Extract the (x, y) coordinate from the center of the cell holding the provided text.  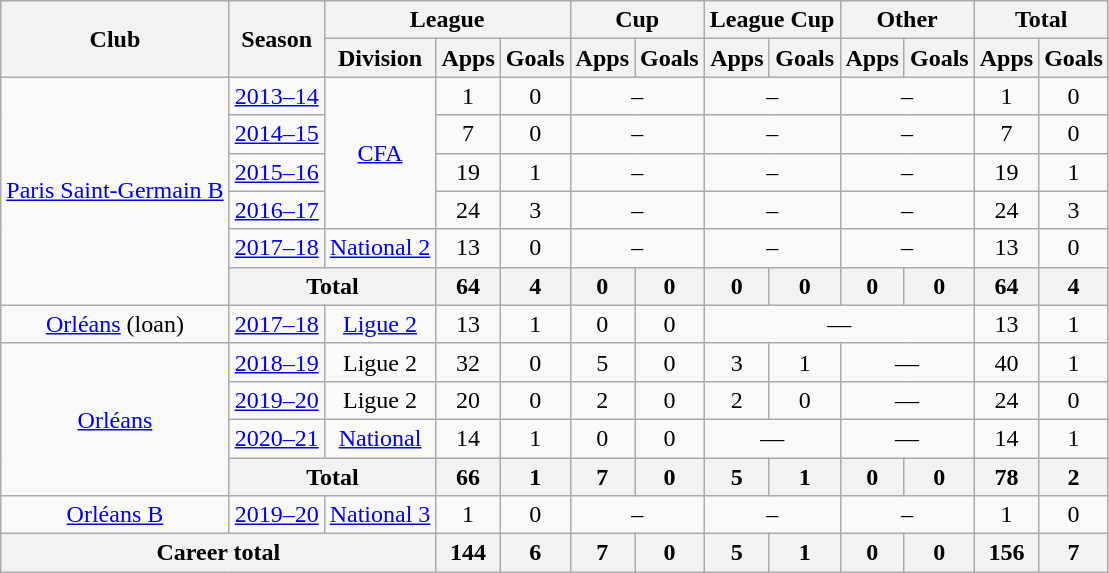
2015–16 (276, 172)
78 (1006, 477)
40 (1006, 362)
League (447, 20)
Other (907, 20)
2016–17 (276, 210)
2018–19 (276, 362)
32 (468, 362)
Career total (218, 553)
Club (115, 39)
CFA (380, 153)
156 (1006, 553)
Season (276, 39)
Paris Saint-Germain B (115, 191)
Orléans (115, 419)
6 (535, 553)
2020–21 (276, 438)
144 (468, 553)
Orléans B (115, 515)
League Cup (772, 20)
2013–14 (276, 96)
66 (468, 477)
National (380, 438)
20 (468, 400)
Orléans (loan) (115, 324)
2014–15 (276, 134)
Cup (637, 20)
National 3 (380, 515)
National 2 (380, 248)
Division (380, 58)
